Find where the given text appears and provide that cell's center as (x, y) coordinate. 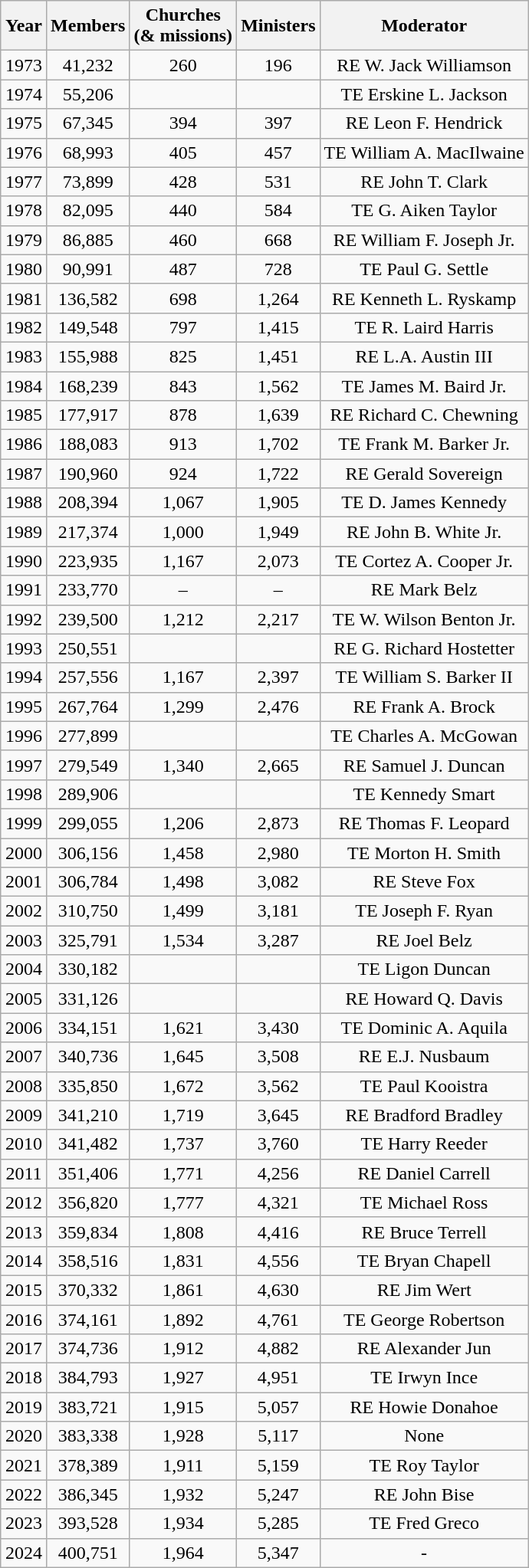
2015 (23, 1290)
2020 (23, 1436)
1983 (23, 356)
2010 (23, 1144)
TE Roy Taylor (424, 1465)
1986 (23, 444)
1,831 (183, 1261)
4,321 (278, 1202)
149,548 (88, 327)
2024 (23, 1553)
TE Harry Reeder (424, 1144)
267,764 (88, 707)
TE Morton H. Smith (424, 853)
2012 (23, 1202)
3,181 (278, 911)
TE James M. Baird Jr. (424, 385)
RE Jim Wert (424, 1290)
1996 (23, 736)
584 (278, 211)
1977 (23, 182)
TE Bryan Chapell (424, 1261)
457 (278, 153)
1,562 (278, 385)
1,340 (183, 765)
1,777 (183, 1202)
5,285 (278, 1524)
440 (183, 211)
136,582 (88, 298)
233,770 (88, 590)
5,159 (278, 1465)
RE William F. Joseph Jr. (424, 240)
279,549 (88, 765)
331,126 (88, 999)
1985 (23, 415)
3,287 (278, 940)
RE Thomas F. Leopard (424, 823)
TE Irwyn Ince (424, 1378)
1,927 (183, 1378)
41,232 (88, 65)
217,374 (88, 532)
5,247 (278, 1494)
TE William A. MacIlwaine (424, 153)
155,988 (88, 356)
RE Leon F. Hendrick (424, 123)
1,264 (278, 298)
400,751 (88, 1553)
55,206 (88, 94)
RE Alexander Jun (424, 1349)
330,182 (88, 969)
2018 (23, 1378)
1995 (23, 707)
1,206 (183, 823)
4,761 (278, 1319)
728 (278, 269)
2001 (23, 882)
TE R. Laird Harris (424, 327)
None (424, 1436)
341,210 (88, 1115)
73,899 (88, 182)
1981 (23, 298)
3,562 (278, 1086)
2019 (23, 1407)
1,458 (183, 853)
1976 (23, 153)
397 (278, 123)
2014 (23, 1261)
Ministers (278, 26)
250,551 (88, 648)
RE Richard C. Chewning (424, 415)
374,161 (88, 1319)
TE Cortez A. Cooper Jr. (424, 561)
393,528 (88, 1524)
TE Fred Greco (424, 1524)
797 (183, 327)
TE Frank M. Barker Jr. (424, 444)
208,394 (88, 503)
3,082 (278, 882)
1980 (23, 269)
325,791 (88, 940)
310,750 (88, 911)
TE Michael Ross (424, 1202)
1,912 (183, 1349)
4,556 (278, 1261)
2003 (23, 940)
RE Bruce Terrell (424, 1232)
1993 (23, 648)
RE Daniel Carrell (424, 1173)
4,630 (278, 1290)
4,416 (278, 1232)
1,719 (183, 1115)
TE William S. Barker II (424, 677)
1975 (23, 123)
2,397 (278, 677)
359,834 (88, 1232)
TE Charles A. McGowan (424, 736)
90,991 (88, 269)
3,760 (278, 1144)
2,873 (278, 823)
2017 (23, 1349)
1978 (23, 211)
2007 (23, 1057)
TE George Robertson (424, 1319)
1,621 (183, 1028)
RE Mark Belz (424, 590)
340,736 (88, 1057)
531 (278, 182)
TE D. James Kennedy (424, 503)
1974 (23, 94)
277,899 (88, 736)
1991 (23, 590)
878 (183, 415)
1,964 (183, 1553)
843 (183, 385)
TE W. Wilson Benton Jr. (424, 619)
1997 (23, 765)
460 (183, 240)
RE Howard Q. Davis (424, 999)
RE Bradford Bradley (424, 1115)
260 (183, 65)
1988 (23, 503)
3,645 (278, 1115)
383,721 (88, 1407)
825 (183, 356)
2009 (23, 1115)
1989 (23, 532)
RE John T. Clark (424, 182)
188,083 (88, 444)
- (424, 1553)
2021 (23, 1465)
TE Ligon Duncan (424, 969)
RE Joel Belz (424, 940)
2,665 (278, 765)
1984 (23, 385)
RE W. Jack Williamson (424, 65)
2002 (23, 911)
1,928 (183, 1436)
1,932 (183, 1494)
1,702 (278, 444)
4,256 (278, 1173)
428 (183, 182)
2,073 (278, 561)
1,915 (183, 1407)
RE L.A. Austin III (424, 356)
386,345 (88, 1494)
5,117 (278, 1436)
378,389 (88, 1465)
1982 (23, 327)
289,906 (88, 794)
1,212 (183, 619)
168,239 (88, 385)
5,057 (278, 1407)
67,345 (88, 123)
1992 (23, 619)
1979 (23, 240)
TE Dominic A. Aquila (424, 1028)
68,993 (88, 153)
2,476 (278, 707)
1,934 (183, 1524)
239,500 (88, 619)
1,771 (183, 1173)
1,905 (278, 503)
384,793 (88, 1378)
2,980 (278, 853)
356,820 (88, 1202)
Moderator (424, 26)
1998 (23, 794)
1,949 (278, 532)
1,000 (183, 532)
2000 (23, 853)
1,498 (183, 882)
374,736 (88, 1349)
405 (183, 153)
1,639 (278, 415)
394 (183, 123)
1,299 (183, 707)
1973 (23, 65)
1,737 (183, 1144)
190,960 (88, 474)
223,935 (88, 561)
1994 (23, 677)
RE Gerald Sovereign (424, 474)
2,217 (278, 619)
1,892 (183, 1319)
1987 (23, 474)
RE Kenneth L. Ryskamp (424, 298)
RE Samuel J. Duncan (424, 765)
Members (88, 26)
487 (183, 269)
TE Paul G. Settle (424, 269)
341,482 (88, 1144)
RE Howie Donahoe (424, 1407)
370,332 (88, 1290)
RE Frank A. Brock (424, 707)
306,156 (88, 853)
1,534 (183, 940)
924 (183, 474)
1,415 (278, 327)
334,151 (88, 1028)
2011 (23, 1173)
RE Steve Fox (424, 882)
177,917 (88, 415)
1,808 (183, 1232)
257,556 (88, 677)
2013 (23, 1232)
TE Paul Kooistra (424, 1086)
1999 (23, 823)
1,451 (278, 356)
299,055 (88, 823)
1,861 (183, 1290)
2005 (23, 999)
Churches(& missions) (183, 26)
RE G. Richard Hostetter (424, 648)
86,885 (88, 240)
RE John Bise (424, 1494)
1,911 (183, 1465)
Year (23, 26)
82,095 (88, 211)
913 (183, 444)
TE Erskine L. Jackson (424, 94)
698 (183, 298)
2006 (23, 1028)
4,951 (278, 1378)
2016 (23, 1319)
668 (278, 240)
TE Joseph F. Ryan (424, 911)
2022 (23, 1494)
1990 (23, 561)
TE Kennedy Smart (424, 794)
3,430 (278, 1028)
306,784 (88, 882)
2023 (23, 1524)
RE E.J. Nusbaum (424, 1057)
4,882 (278, 1349)
1,499 (183, 911)
383,338 (88, 1436)
TE G. Aiken Taylor (424, 211)
3,508 (278, 1057)
335,850 (88, 1086)
1,645 (183, 1057)
196 (278, 65)
1,067 (183, 503)
5,347 (278, 1553)
1,672 (183, 1086)
1,722 (278, 474)
351,406 (88, 1173)
358,516 (88, 1261)
RE John B. White Jr. (424, 532)
2008 (23, 1086)
2004 (23, 969)
